Extract the (X, Y) coordinate from the center of the cell holding the provided text.  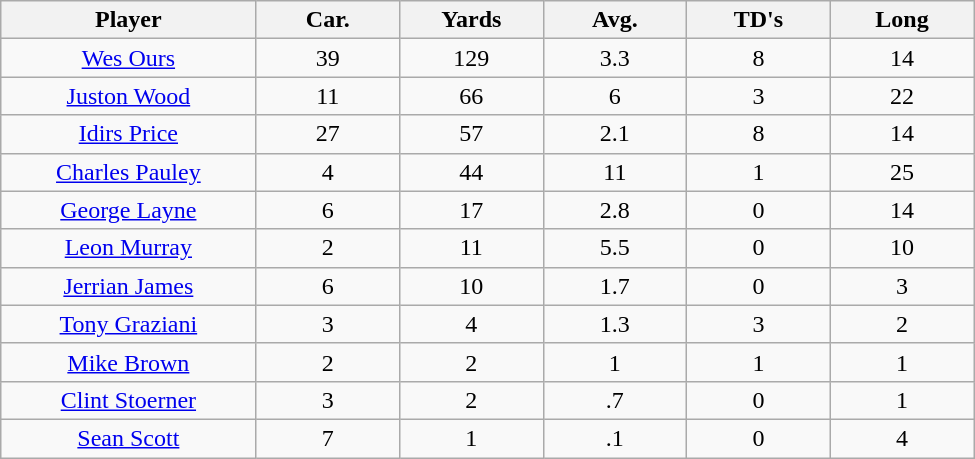
Jerrian James (128, 286)
.1 (615, 438)
25 (902, 172)
Avg. (615, 20)
Leon Murray (128, 248)
TD's (759, 20)
Juston Wood (128, 96)
44 (472, 172)
22 (902, 96)
7 (328, 438)
Yards (472, 20)
George Layne (128, 210)
Charles Pauley (128, 172)
Wes Ours (128, 58)
.7 (615, 400)
2.1 (615, 134)
57 (472, 134)
Mike Brown (128, 362)
Tony Graziani (128, 324)
1.3 (615, 324)
Clint Stoerner (128, 400)
17 (472, 210)
3.3 (615, 58)
Player (128, 20)
5.5 (615, 248)
129 (472, 58)
27 (328, 134)
Sean Scott (128, 438)
Car. (328, 20)
66 (472, 96)
Idirs Price (128, 134)
1.7 (615, 286)
39 (328, 58)
Long (902, 20)
2.8 (615, 210)
